Capture the cell that displays the provided text and extract its [x, y] central coordinate. 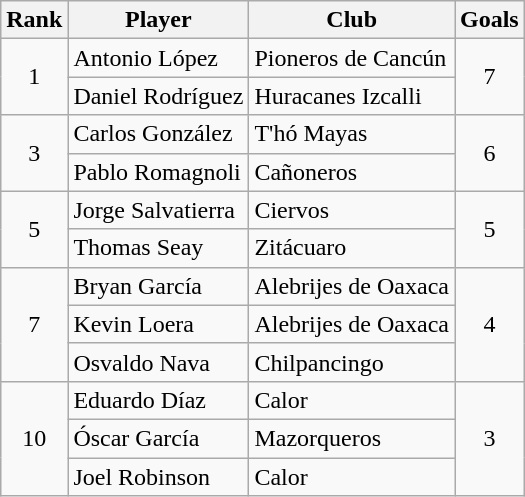
Bryan García [158, 286]
6 [489, 153]
Rank [34, 20]
Chilpancingo [352, 362]
Eduardo Díaz [158, 400]
Pioneros de Cancún [352, 58]
Óscar García [158, 438]
Player [158, 20]
Zitácuaro [352, 248]
Daniel Rodríguez [158, 96]
Club [352, 20]
Mazorqueros [352, 438]
Carlos González [158, 134]
Pablo Romagnoli [158, 172]
Kevin Loera [158, 324]
Thomas Seay [158, 248]
Ciervos [352, 210]
Antonio López [158, 58]
Osvaldo Nava [158, 362]
Huracanes Izcalli [352, 96]
4 [489, 324]
Jorge Salvatierra [158, 210]
1 [34, 77]
10 [34, 438]
Cañoneros [352, 172]
T'hó Mayas [352, 134]
Goals [489, 20]
Joel Robinson [158, 477]
